Capture the cell that displays the provided text and extract its [x, y] central coordinate. 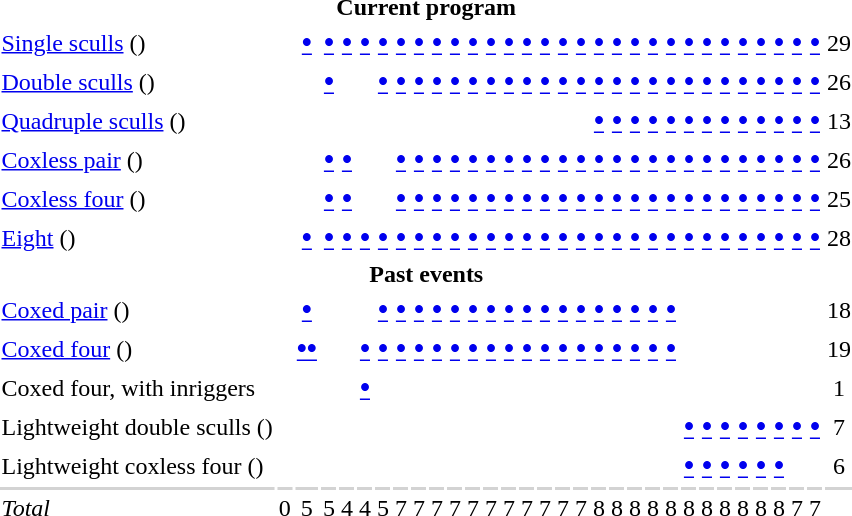
Coxed pair () [137, 310]
Coxless four () [137, 199]
19 [838, 349]
Single sculls () [137, 43]
1 [838, 388]
13 [838, 121]
29 [838, 43]
Lightweight double sculls () [137, 427]
Past events [426, 274]
Double sculls () [137, 82]
28 [838, 238]
Coxless pair () [137, 160]
•• [306, 349]
7 [838, 427]
Lightweight coxless four () [137, 466]
18 [838, 310]
Quadruple sculls () [137, 121]
Coxed four () [137, 349]
Eight () [137, 238]
Coxed four, with inriggers [137, 388]
25 [838, 199]
6 [838, 466]
